Detect which cell encompasses the target text, then output its (x, y) center coordinate. 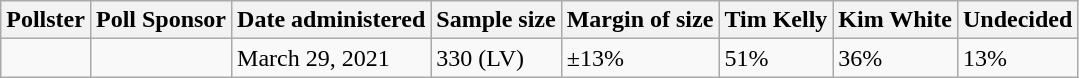
Date administered (332, 20)
Pollster (46, 20)
Tim Kelly (776, 20)
Kim White (896, 20)
Sample size (496, 20)
51% (776, 58)
Poll Sponsor (160, 20)
March 29, 2021 (332, 58)
330 (LV) (496, 58)
36% (896, 58)
13% (1017, 58)
Margin of size (640, 20)
±13% (640, 58)
Undecided (1017, 20)
